Provide the (x, y) coordinate of the cell's center where the given text is located.  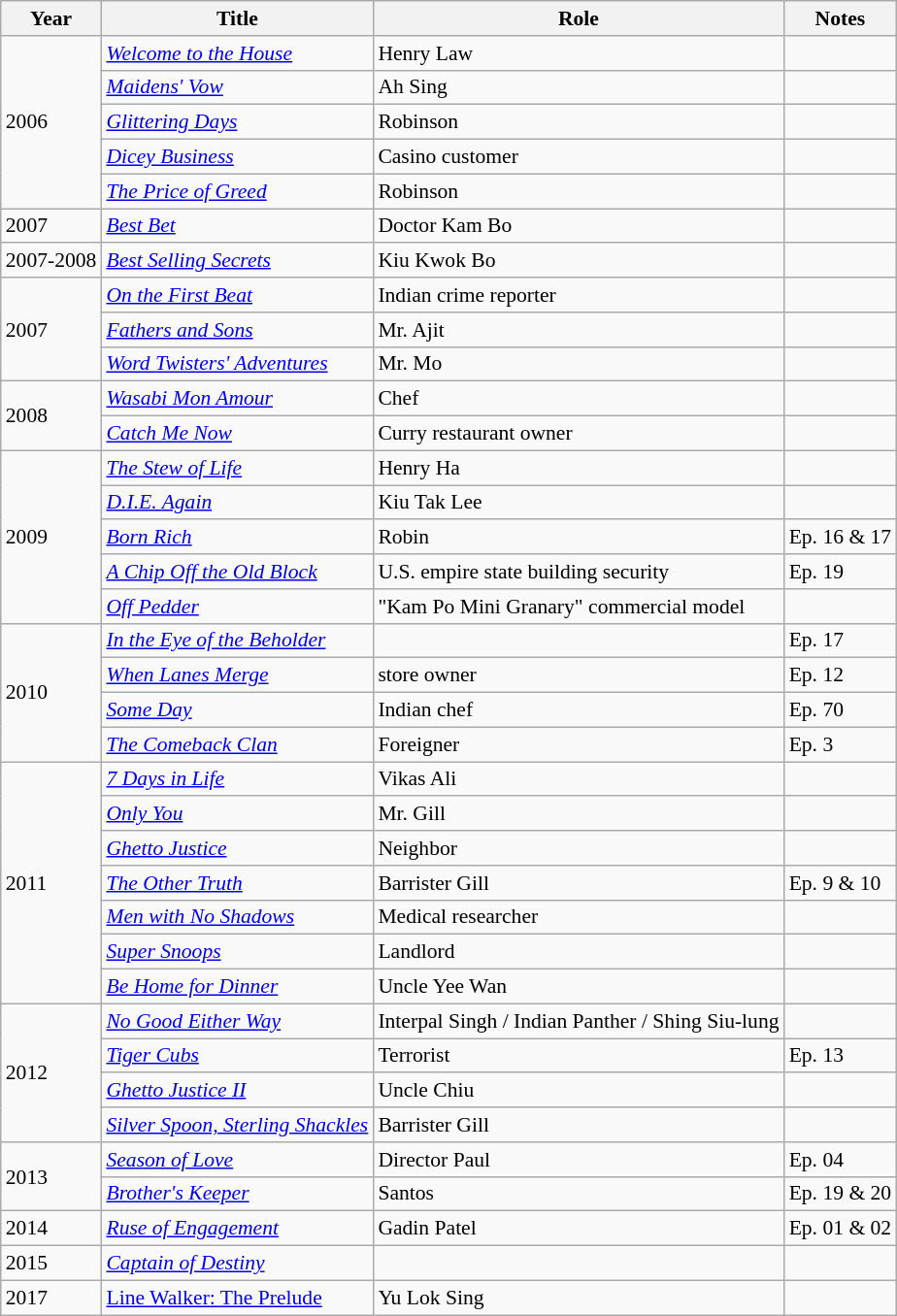
Kiu Tak Lee (579, 503)
Ep. 19 & 20 (841, 1194)
2012 (51, 1072)
Ep. 04 (841, 1160)
Season of Love (237, 1160)
Neighbor (579, 848)
2014 (51, 1229)
Ep. 70 (841, 710)
Robin (579, 538)
Doctor Kam Bo (579, 226)
No Good Either Way (237, 1021)
Curry restaurant owner (579, 434)
D.I.E. Again (237, 503)
Henry Law (579, 53)
Tiger Cubs (237, 1056)
The Other Truth (237, 883)
2011 (51, 883)
Word Twisters' Adventures (237, 364)
When Lanes Merge (237, 675)
Ep. 17 (841, 641)
Best Selling Secrets (237, 261)
Catch Me Now (237, 434)
Kiu Kwok Bo (579, 261)
U.S. empire state building security (579, 572)
Role (579, 18)
Landlord (579, 952)
Ep. 01 & 02 (841, 1229)
7 Days in Life (237, 779)
Interpal Singh / Indian Panther / Shing Siu-lung (579, 1021)
2010 (51, 692)
Glittering Days (237, 122)
Uncle Chiu (579, 1091)
Born Rich (237, 538)
Ghetto Justice (237, 848)
Director Paul (579, 1160)
Ep. 12 (841, 675)
2015 (51, 1264)
Santos (579, 1194)
Ep. 3 (841, 744)
The Stew of Life (237, 468)
The Comeback Clan (237, 744)
Ah Sing (579, 87)
2006 (51, 122)
Be Home for Dinner (237, 987)
Chef (579, 399)
The Price of Greed (237, 191)
Mr. Gill (579, 814)
Best Bet (237, 226)
2009 (51, 537)
Ep. 9 & 10 (841, 883)
2013 (51, 1176)
Gadin Patel (579, 1229)
"Kam Po Mini Granary" commercial model (579, 607)
Maidens' Vow (237, 87)
Fathers and Sons (237, 330)
Notes (841, 18)
Off Pedder (237, 607)
Indian crime reporter (579, 295)
Mr. Ajit (579, 330)
Yu Lok Sing (579, 1298)
2008 (51, 415)
Year (51, 18)
Wasabi Mon Amour (237, 399)
Henry Ha (579, 468)
Casino customer (579, 157)
Indian chef (579, 710)
A Chip Off the Old Block (237, 572)
Welcome to the House (237, 53)
In the Eye of the Beholder (237, 641)
2007-2008 (51, 261)
Medical researcher (579, 917)
Silver Spoon, Sterling Shackles (237, 1125)
Vikas Ali (579, 779)
Mr. Mo (579, 364)
Some Day (237, 710)
Ep. 13 (841, 1056)
Super Snoops (237, 952)
Line Walker: The Prelude (237, 1298)
Terrorist (579, 1056)
Ghetto Justice II (237, 1091)
Ep. 16 & 17 (841, 538)
2017 (51, 1298)
Uncle Yee Wan (579, 987)
Title (237, 18)
Brother's Keeper (237, 1194)
Dicey Business (237, 157)
store owner (579, 675)
Ruse of Engagement (237, 1229)
Foreigner (579, 744)
Ep. 19 (841, 572)
Only You (237, 814)
Captain of Destiny (237, 1264)
On the First Beat (237, 295)
Men with No Shadows (237, 917)
